Scan for the cell matching the given text and deliver its (X, Y) coordinate at center. 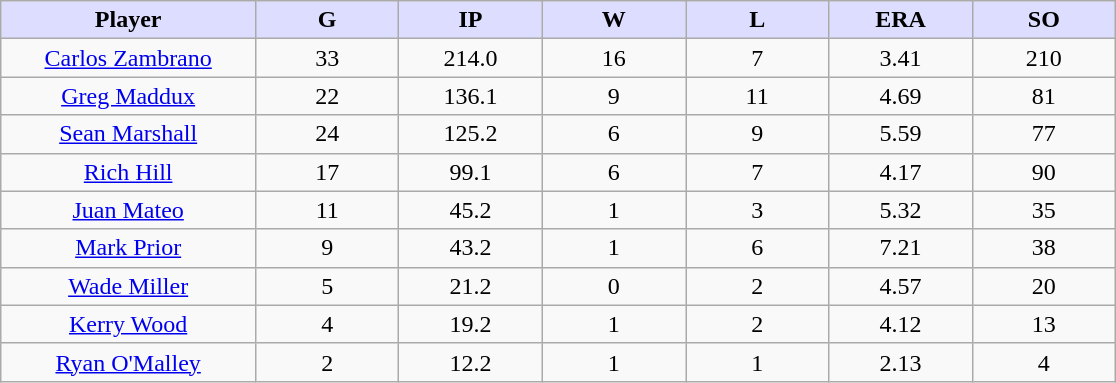
5 (328, 286)
Kerry Wood (128, 324)
22 (328, 96)
2.13 (900, 362)
7.21 (900, 248)
136.1 (470, 96)
Wade Miller (128, 286)
12.2 (470, 362)
3.41 (900, 58)
99.1 (470, 172)
5.59 (900, 134)
214.0 (470, 58)
16 (614, 58)
Rich Hill (128, 172)
20 (1044, 286)
43.2 (470, 248)
38 (1044, 248)
35 (1044, 210)
33 (328, 58)
77 (1044, 134)
21.2 (470, 286)
4.17 (900, 172)
Greg Maddux (128, 96)
13 (1044, 324)
4.69 (900, 96)
4.57 (900, 286)
19.2 (470, 324)
81 (1044, 96)
Ryan O'Malley (128, 362)
IP (470, 20)
3 (758, 210)
0 (614, 286)
90 (1044, 172)
L (758, 20)
17 (328, 172)
Player (128, 20)
SO (1044, 20)
210 (1044, 58)
W (614, 20)
5.32 (900, 210)
Carlos Zambrano (128, 58)
4.12 (900, 324)
Sean Marshall (128, 134)
Juan Mateo (128, 210)
24 (328, 134)
Mark Prior (128, 248)
45.2 (470, 210)
125.2 (470, 134)
G (328, 20)
ERA (900, 20)
